Return the (x, y) coordinate for the center point of the cell that contains the specified text.  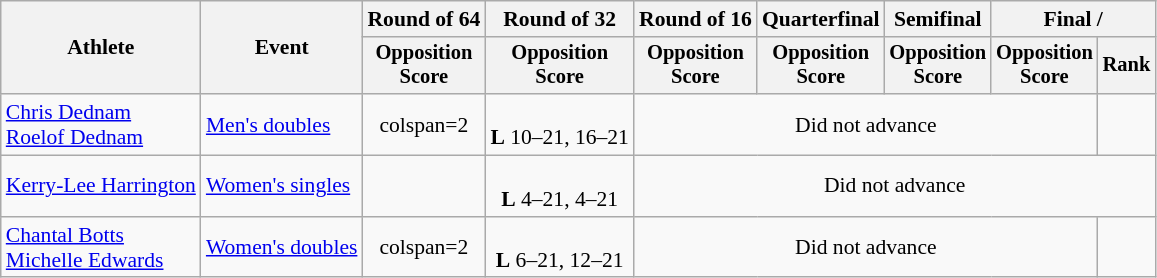
L 6–21, 12–21 (560, 248)
L 10–21, 16–21 (560, 124)
Men's doubles (282, 124)
Kerry-Lee Harrington (101, 186)
Final / (1073, 19)
Athlete (101, 48)
Chantal BottsMichelle Edwards (101, 248)
Round of 64 (424, 19)
Event (282, 48)
Women's doubles (282, 248)
Women's singles (282, 186)
Quarterfinal (821, 19)
L 4–21, 4–21 (560, 186)
Round of 32 (560, 19)
Chris DednamRoelof Dednam (101, 124)
Round of 16 (696, 19)
Rank (1127, 66)
Semifinal (938, 19)
